Scan for the cell matching the given text and deliver its (X, Y) coordinate at center. 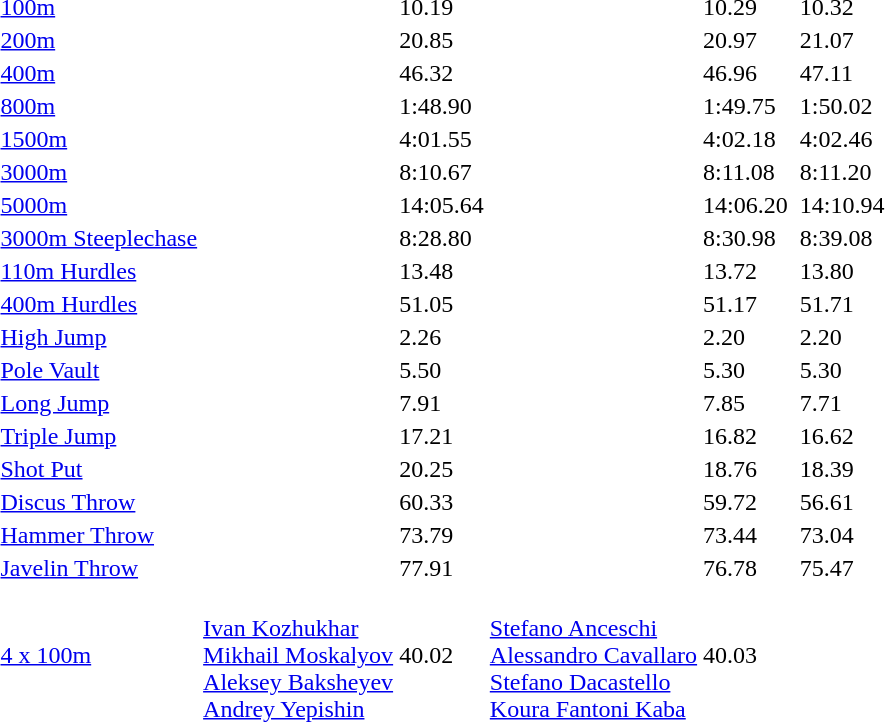
1:48.90 (442, 106)
17.21 (442, 436)
14:06.20 (746, 205)
2.20 (746, 337)
8:11.08 (746, 172)
7.85 (746, 403)
13.48 (442, 271)
73.79 (442, 535)
51.05 (442, 304)
2.26 (442, 337)
46.96 (746, 73)
18.76 (746, 469)
20.25 (442, 469)
16.82 (746, 436)
5.50 (442, 370)
7.91 (442, 403)
4:01.55 (442, 139)
13.72 (746, 271)
20.85 (442, 40)
60.33 (442, 502)
8:30.98 (746, 238)
59.72 (746, 502)
14:05.64 (442, 205)
46.32 (442, 73)
8:10.67 (442, 172)
4:02.18 (746, 139)
8:28.80 (442, 238)
77.91 (442, 568)
76.78 (746, 568)
73.44 (746, 535)
20.97 (746, 40)
51.17 (746, 304)
5.30 (746, 370)
1:49.75 (746, 106)
